Identify which cell holds the provided text, then report its (X, Y) central coordinate. 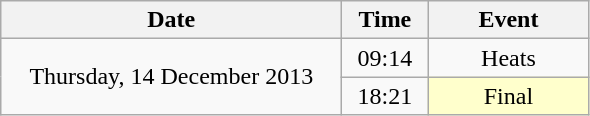
09:14 (385, 58)
Event (508, 20)
Final (508, 96)
Heats (508, 58)
18:21 (385, 96)
Time (385, 20)
Thursday, 14 December 2013 (172, 77)
Date (172, 20)
